Identify which cell holds the provided text, then report its (X, Y) central coordinate. 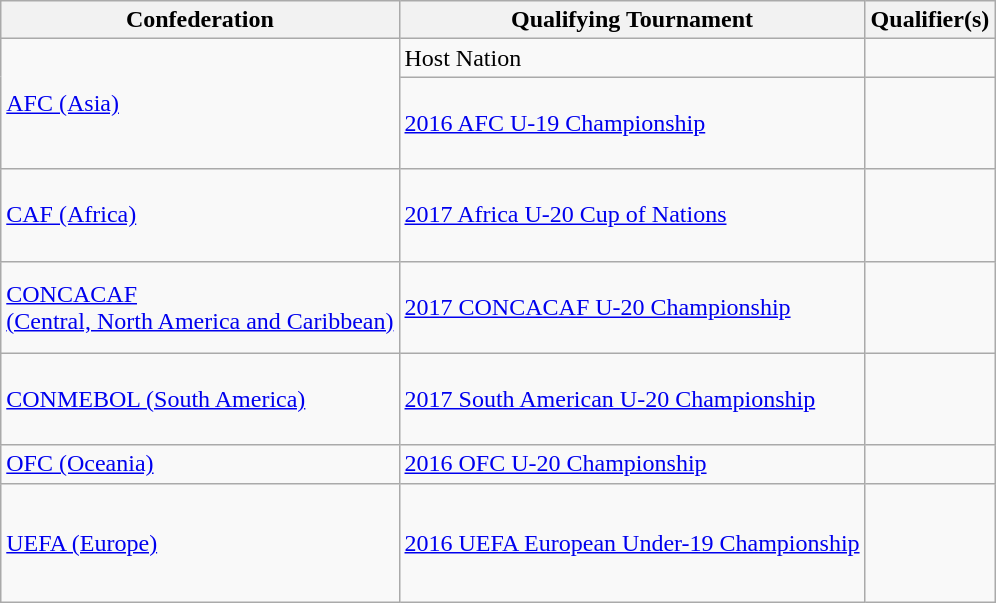
OFC (Oceania) (200, 464)
2016 OFC U-20 Championship (632, 464)
AFC (Asia) (200, 104)
CONMEBOL (South America) (200, 399)
CONCACAF (Central, North America and Caribbean) (200, 307)
2016 UEFA European Under-19 Championship (632, 542)
2017 South American U-20 Championship (632, 399)
Qualifier(s) (930, 20)
CAF (Africa) (200, 215)
UEFA (Europe) (200, 542)
Confederation (200, 20)
2016 AFC U-19 Championship (632, 123)
Host Nation (632, 58)
Qualifying Tournament (632, 20)
2017 Africa U-20 Cup of Nations (632, 215)
2017 CONCACAF U-20 Championship (632, 307)
